Return [X, Y] of the center of cell containing provided text 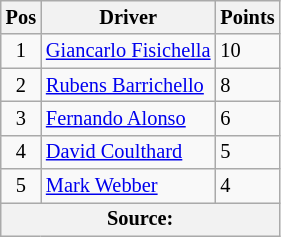
Driver [128, 17]
3 [21, 118]
David Coulthard [128, 152]
2 [21, 85]
Source: [140, 219]
Rubens Barrichello [128, 85]
Giancarlo Fisichella [128, 51]
Points [247, 17]
Mark Webber [128, 186]
1 [21, 51]
Pos [21, 17]
10 [247, 51]
6 [247, 118]
8 [247, 85]
Fernando Alonso [128, 118]
